Capture the cell that displays the provided text and extract its (X, Y) central coordinate. 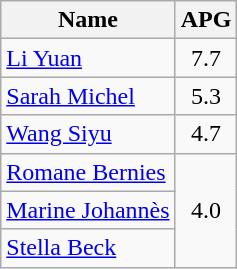
5.3 (206, 96)
Stella Beck (88, 248)
APG (206, 20)
Romane Bernies (88, 172)
Name (88, 20)
4.0 (206, 210)
7.7 (206, 58)
4.7 (206, 134)
Sarah Michel (88, 96)
Marine Johannès (88, 210)
Li Yuan (88, 58)
Wang Siyu (88, 134)
